Detect which cell encompasses the target text, then output its [x, y] center coordinate. 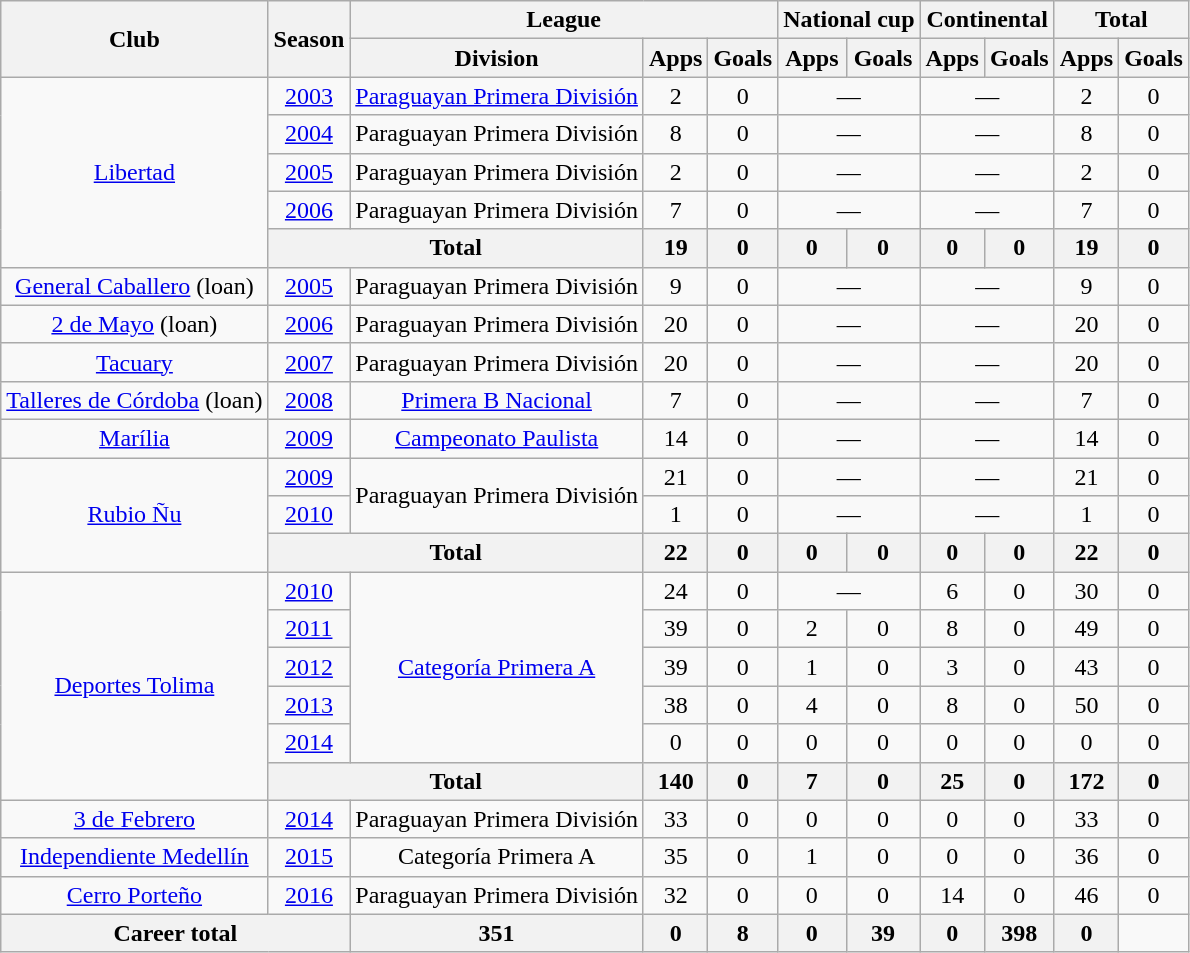
Rubio Ñu [134, 515]
2003 [309, 96]
2016 [309, 895]
2011 [309, 629]
League [564, 20]
2008 [309, 400]
Primera B Nacional [497, 400]
Season [309, 39]
2004 [309, 134]
50 [1086, 705]
36 [1086, 857]
National cup [849, 20]
6 [952, 591]
Division [497, 58]
Independiente Medellín [134, 857]
4 [812, 705]
398 [1019, 933]
46 [1086, 895]
2007 [309, 362]
General Caballero (loan) [134, 286]
140 [675, 781]
3 [952, 667]
Campeonato Paulista [497, 438]
Libertad [134, 172]
172 [1086, 781]
351 [497, 933]
Tacuary [134, 362]
38 [675, 705]
3 de Febrero [134, 819]
Deportes Tolima [134, 686]
24 [675, 591]
Club [134, 39]
25 [952, 781]
32 [675, 895]
Career total [176, 933]
Cerro Porteño [134, 895]
Marília [134, 438]
49 [1086, 629]
Talleres de Córdoba (loan) [134, 400]
Continental [987, 20]
2 de Mayo (loan) [134, 324]
30 [1086, 591]
35 [675, 857]
2015 [309, 857]
2012 [309, 667]
43 [1086, 667]
2013 [309, 705]
